Determine the (X, Y) coordinate at the center of the cell enclosing the given text.  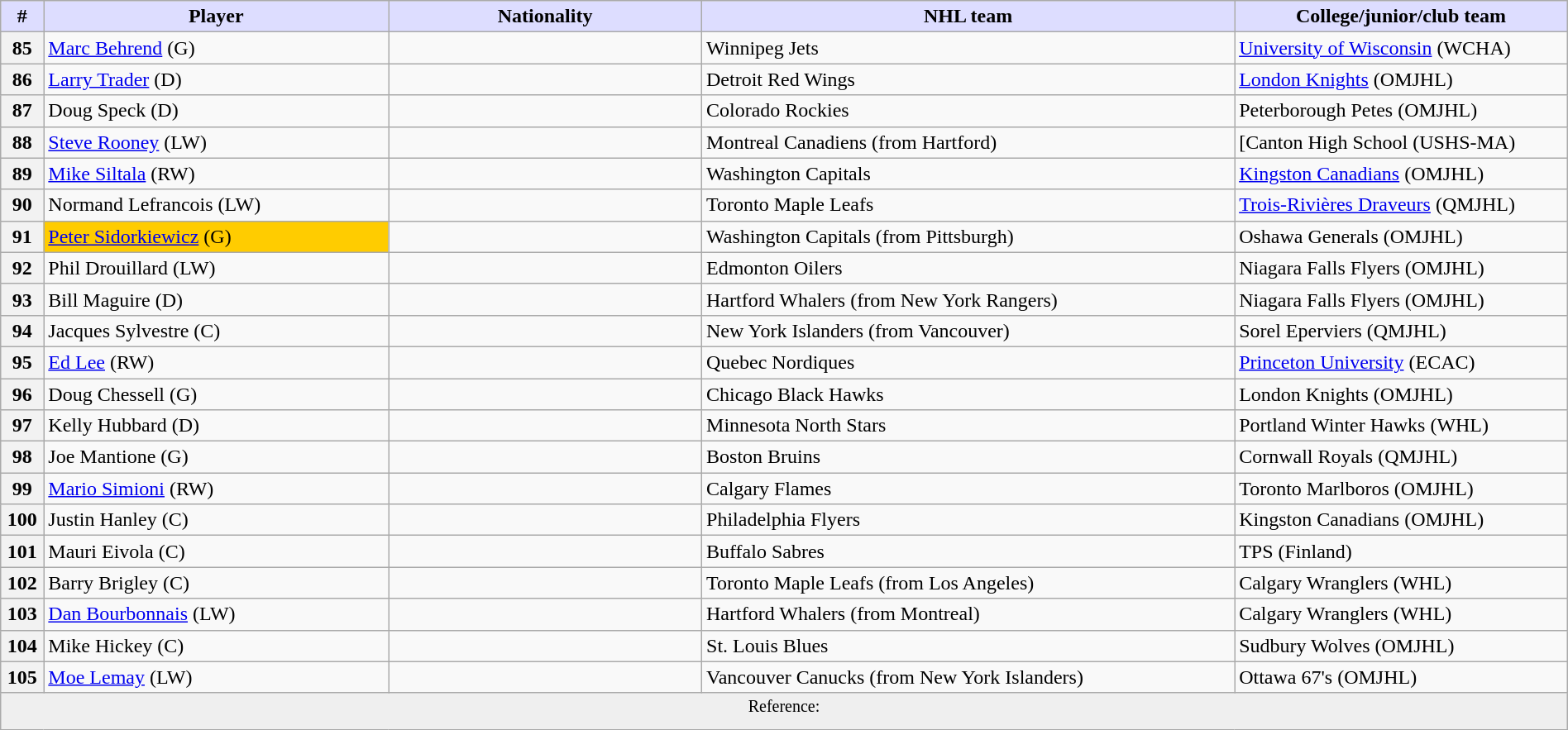
Peter Sidorkiewicz (G) (217, 236)
86 (22, 79)
Joe Mantione (G) (217, 457)
98 (22, 457)
89 (22, 174)
Moe Lemay (LW) (217, 677)
Buffalo Sabres (968, 551)
Toronto Maple Leafs (968, 205)
Marc Behrend (G) (217, 48)
92 (22, 268)
87 (22, 111)
Larry Trader (D) (217, 79)
97 (22, 426)
Washington Capitals (968, 174)
Toronto Maple Leafs (from Los Angeles) (968, 583)
Colorado Rockies (968, 111)
Toronto Marlboros (OMJHL) (1401, 489)
Montreal Canadiens (from Hartford) (968, 142)
Doug Speck (D) (217, 111)
Calgary Flames (968, 489)
University of Wisconsin (WCHA) (1401, 48)
Philadelphia Flyers (968, 520)
99 (22, 489)
96 (22, 394)
Phil Drouillard (LW) (217, 268)
Edmonton Oilers (968, 268)
Princeton University (ECAC) (1401, 362)
# (22, 17)
Quebec Nordiques (968, 362)
St. Louis Blues (968, 646)
Sudbury Wolves (OMJHL) (1401, 646)
Cornwall Royals (QMJHL) (1401, 457)
Barry Brigley (C) (217, 583)
Oshawa Generals (OMJHL) (1401, 236)
Mike Siltala (RW) (217, 174)
Jacques Sylvestre (C) (217, 331)
TPS (Finland) (1401, 551)
91 (22, 236)
105 (22, 677)
Mario Simioni (RW) (217, 489)
Peterborough Petes (OMJHL) (1401, 111)
Mauri Eivola (C) (217, 551)
101 (22, 551)
Ottawa 67's (OMJHL) (1401, 677)
85 (22, 48)
Justin Hanley (C) (217, 520)
95 (22, 362)
College/junior/club team (1401, 17)
Sorel Eperviers (QMJHL) (1401, 331)
Steve Rooney (LW) (217, 142)
Reference: (784, 711)
103 (22, 614)
Detroit Red Wings (968, 79)
Normand Lefrancois (LW) (217, 205)
NHL team (968, 17)
Kelly Hubbard (D) (217, 426)
94 (22, 331)
Bill Maguire (D) (217, 299)
100 (22, 520)
Hartford Whalers (from Montreal) (968, 614)
Nationality (546, 17)
Mike Hickey (C) (217, 646)
New York Islanders (from Vancouver) (968, 331)
Winnipeg Jets (968, 48)
Dan Bourbonnais (LW) (217, 614)
Portland Winter Hawks (WHL) (1401, 426)
Washington Capitals (from Pittsburgh) (968, 236)
Trois-Rivières Draveurs (QMJHL) (1401, 205)
Chicago Black Hawks (968, 394)
104 (22, 646)
Player (217, 17)
Vancouver Canucks (from New York Islanders) (968, 677)
93 (22, 299)
Hartford Whalers (from New York Rangers) (968, 299)
90 (22, 205)
[Canton High School (USHS-MA) (1401, 142)
Ed Lee (RW) (217, 362)
Doug Chessell (G) (217, 394)
Boston Bruins (968, 457)
Minnesota North Stars (968, 426)
88 (22, 142)
102 (22, 583)
